Scan for the cell matching the given text and deliver its (X, Y) coordinate at center. 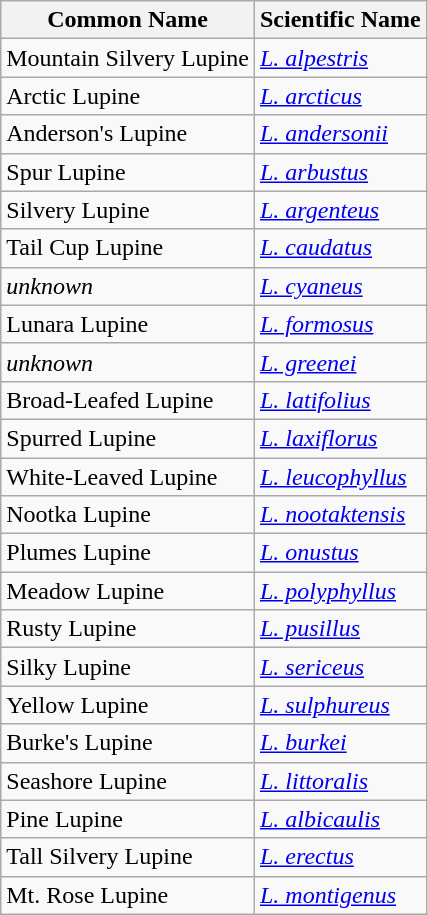
L. erectus (340, 857)
Silky Lupine (128, 667)
Anderson's Lupine (128, 134)
L. andersonii (340, 134)
L. sulphureus (340, 705)
L. arcticus (340, 96)
Seashore Lupine (128, 781)
L. leucophyllus (340, 477)
Spur Lupine (128, 172)
Rusty Lupine (128, 629)
L. arbustus (340, 172)
Lunara Lupine (128, 324)
Common Name (128, 20)
Spurred Lupine (128, 438)
L. argenteus (340, 210)
L. albicaulis (340, 819)
Mt. Rose Lupine (128, 895)
L. greenei (340, 362)
L. sericeus (340, 667)
White-Leaved Lupine (128, 477)
L. nootaktensis (340, 515)
Broad-Leafed Lupine (128, 400)
Plumes Lupine (128, 553)
Scientific Name (340, 20)
L. littoralis (340, 781)
L. latifolius (340, 400)
L. cyaneus (340, 286)
L. pusillus (340, 629)
Yellow Lupine (128, 705)
Tail Cup Lupine (128, 248)
Burke's Lupine (128, 743)
L. caudatus (340, 248)
L. onustus (340, 553)
Nootka Lupine (128, 515)
L. burkei (340, 743)
Mountain Silvery Lupine (128, 58)
L. laxiflorus (340, 438)
L. formosus (340, 324)
Tall Silvery Lupine (128, 857)
Silvery Lupine (128, 210)
Arctic Lupine (128, 96)
L. montigenus (340, 895)
L. alpestris (340, 58)
Meadow Lupine (128, 591)
L. polyphyllus (340, 591)
Pine Lupine (128, 819)
